From the cell containing the given text, extract its center point as (x, y) coordinate. 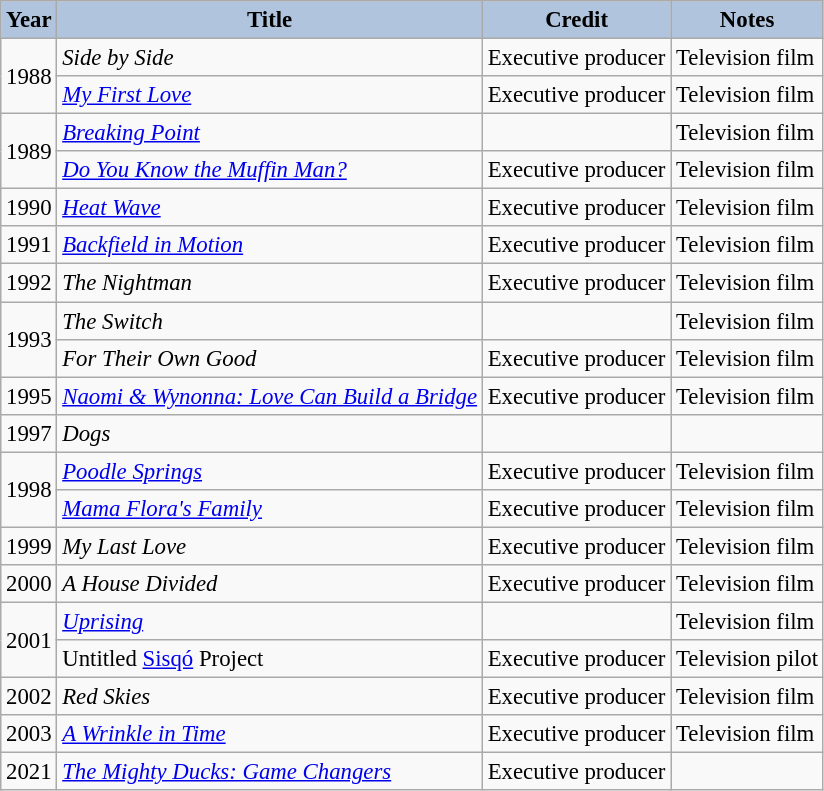
Mama Flora's Family (270, 509)
Heat Wave (270, 208)
2002 (29, 697)
Uprising (270, 621)
Notes (748, 20)
Naomi & Wynonna: Love Can Build a Bridge (270, 396)
1993 (29, 340)
1999 (29, 546)
1995 (29, 396)
1989 (29, 152)
Do You Know the Muffin Man? (270, 170)
Red Skies (270, 697)
Title (270, 20)
My Last Love (270, 546)
A Wrinkle in Time (270, 734)
A House Divided (270, 584)
2001 (29, 640)
1991 (29, 245)
Television pilot (748, 659)
1988 (29, 76)
Untitled Sisqó Project (270, 659)
1998 (29, 490)
The Nightman (270, 283)
1990 (29, 208)
The Mighty Ducks: Game Changers (270, 772)
My First Love (270, 95)
2021 (29, 772)
Dogs (270, 433)
Side by Side (270, 58)
1997 (29, 433)
Breaking Point (270, 133)
Year (29, 20)
2003 (29, 734)
For Their Own Good (270, 358)
The Switch (270, 321)
Poodle Springs (270, 471)
Backfield in Motion (270, 245)
Credit (576, 20)
1992 (29, 283)
2000 (29, 584)
